Identify which cell holds the provided text, then report its (x, y) central coordinate. 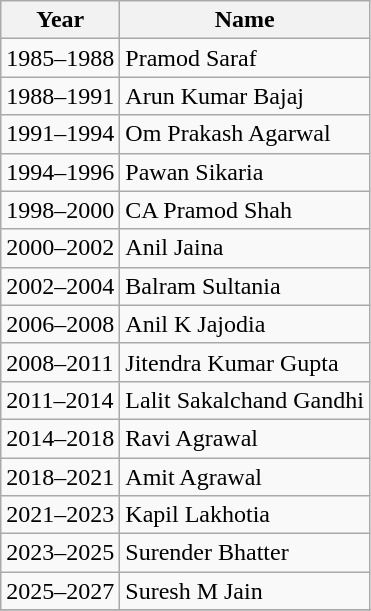
Pramod Saraf (245, 58)
Suresh M Jain (245, 591)
Anil Jaina (245, 248)
Name (245, 20)
1998–2000 (60, 210)
1988–1991 (60, 96)
2014–2018 (60, 438)
Balram Sultania (245, 286)
2023–2025 (60, 553)
Lalit Sakalchand Gandhi (245, 400)
Om Prakash Agarwal (245, 134)
2000–2002 (60, 248)
2002–2004 (60, 286)
2011–2014 (60, 400)
2025–2027 (60, 591)
1991–1994 (60, 134)
2008–2011 (60, 362)
Pawan Sikaria (245, 172)
Ravi Agrawal (245, 438)
2018–2021 (60, 477)
CA Pramod Shah (245, 210)
Arun Kumar Bajaj (245, 96)
Anil K Jajodia (245, 324)
Surender Bhatter (245, 553)
1985–1988 (60, 58)
Kapil Lakhotia (245, 515)
Jitendra Kumar Gupta (245, 362)
Year (60, 20)
1994–1996 (60, 172)
2006–2008 (60, 324)
Amit Agrawal (245, 477)
2021–2023 (60, 515)
